From the cell containing the given text, extract its center point as (X, Y) coordinate. 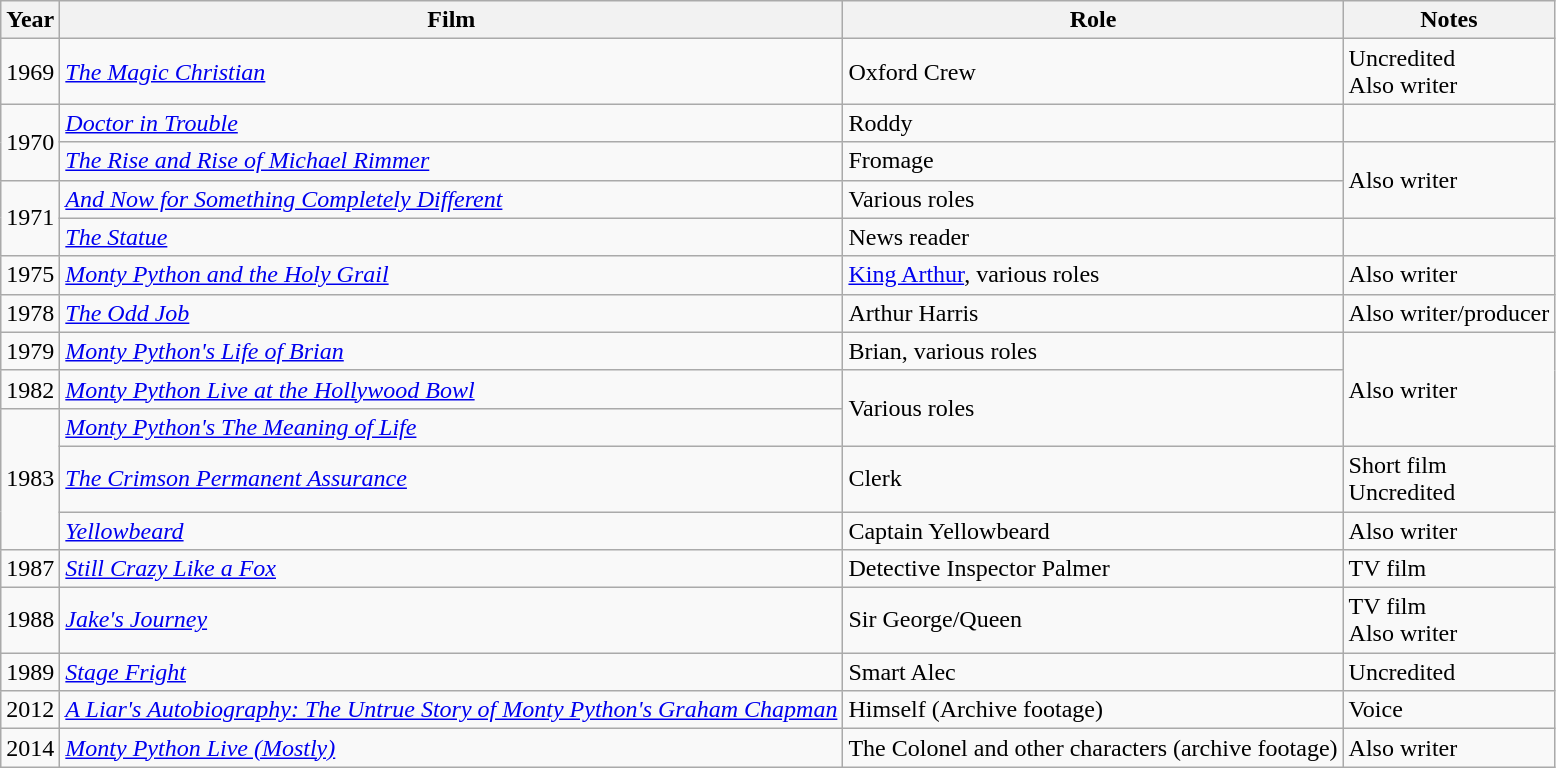
TV filmAlso writer (1449, 620)
2012 (30, 710)
Captain Yellowbeard (1093, 531)
The Magic Christian (452, 72)
Stage Fright (452, 672)
1970 (30, 142)
Notes (1449, 20)
Monty Python Live (Mostly) (452, 748)
The Colonel and other characters (archive footage) (1093, 748)
Oxford Crew (1093, 72)
Detective Inspector Palmer (1093, 569)
1983 (30, 478)
The Rise and Rise of Michael Rimmer (452, 161)
Uncredited (1449, 672)
Yellowbeard (452, 531)
Monty Python's Life of Brian (452, 351)
Role (1093, 20)
Smart Alec (1093, 672)
The Crimson Permanent Assurance (452, 478)
UncreditedAlso writer (1449, 72)
Film (452, 20)
Brian, various roles (1093, 351)
Monty Python and the Holy Grail (452, 275)
1975 (30, 275)
Clerk (1093, 478)
1969 (30, 72)
Still Crazy Like a Fox (452, 569)
And Now for Something Completely Different (452, 199)
News reader (1093, 237)
Voice (1449, 710)
Monty Python Live at the Hollywood Bowl (452, 389)
A Liar's Autobiography: The Untrue Story of Monty Python's Graham Chapman (452, 710)
Short filmUncredited (1449, 478)
Doctor in Trouble (452, 123)
Year (30, 20)
1982 (30, 389)
Arthur Harris (1093, 313)
Also writer/producer (1449, 313)
The Statue (452, 237)
TV film (1449, 569)
Sir George/Queen (1093, 620)
The Odd Job (452, 313)
Himself (Archive footage) (1093, 710)
1989 (30, 672)
Roddy (1093, 123)
1979 (30, 351)
1987 (30, 569)
Jake's Journey (452, 620)
1978 (30, 313)
2014 (30, 748)
Fromage (1093, 161)
Monty Python's The Meaning of Life (452, 427)
1971 (30, 218)
King Arthur, various roles (1093, 275)
1988 (30, 620)
